Return (X, Y) of the center of cell containing provided text 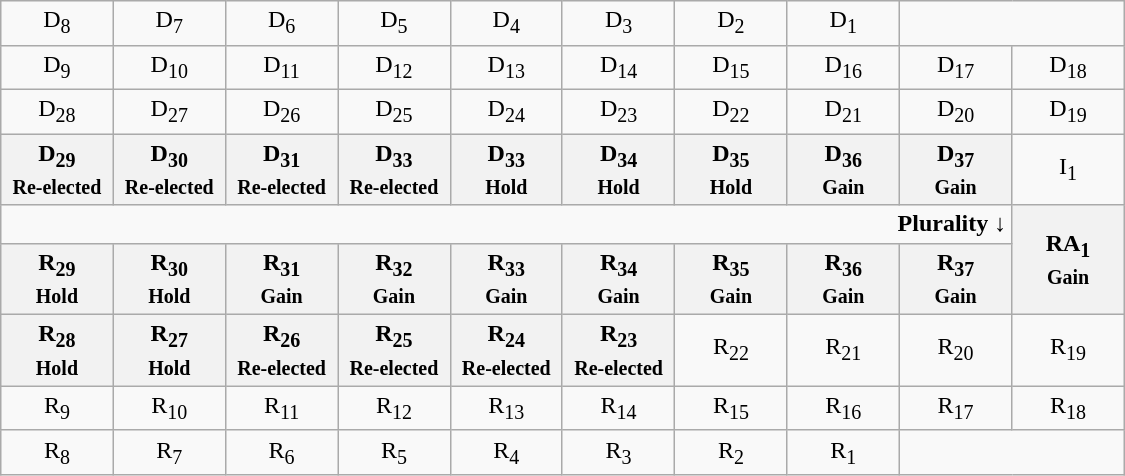
D21 (843, 111)
R6 (281, 452)
R7 (169, 452)
R2 (731, 452)
D33Re-elected (394, 170)
D36Gain (843, 170)
I1 (1068, 170)
D13 (506, 67)
D26 (281, 111)
R27Hold (169, 350)
R36Gain (843, 278)
R29Hold (57, 278)
D8 (57, 23)
D5 (394, 23)
R30Hold (169, 278)
D2 (731, 23)
R5 (394, 452)
R3 (618, 452)
R9 (57, 408)
D37Gain (955, 170)
Plurality ↓ (506, 224)
R11 (281, 408)
D6 (281, 23)
R33Gain (506, 278)
R32Gain (394, 278)
D31Re-elected (281, 170)
R28Hold (57, 350)
R35Gain (731, 278)
D4 (506, 23)
D12 (394, 67)
R37Gain (955, 278)
D14 (618, 67)
D33Hold (506, 170)
R25Re-elected (394, 350)
R14 (618, 408)
D18 (1068, 67)
R15 (731, 408)
R26Re-elected (281, 350)
D35Hold (731, 170)
R8 (57, 452)
RA1Gain (1068, 260)
R20 (955, 350)
R19 (1068, 350)
D20 (955, 111)
R34Gain (618, 278)
D15 (731, 67)
R24Re-elected (506, 350)
D25 (394, 111)
D28 (57, 111)
R17 (955, 408)
R22 (731, 350)
D24 (506, 111)
R31Gain (281, 278)
D34Hold (618, 170)
R10 (169, 408)
R23Re-elected (618, 350)
D30Re-elected (169, 170)
R18 (1068, 408)
R13 (506, 408)
D19 (1068, 111)
R4 (506, 452)
R1 (843, 452)
D23 (618, 111)
D7 (169, 23)
D16 (843, 67)
D27 (169, 111)
D9 (57, 67)
D22 (731, 111)
R12 (394, 408)
R21 (843, 350)
D10 (169, 67)
D11 (281, 67)
D1 (843, 23)
D17 (955, 67)
D3 (618, 23)
R16 (843, 408)
D29Re-elected (57, 170)
